Extract the [X, Y] coordinate from the center of the cell holding the provided text.  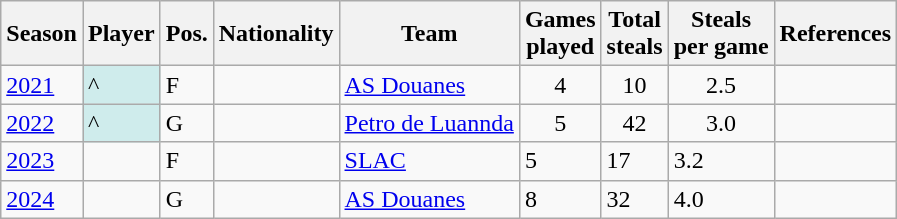
2021 [42, 85]
Totalsteals [634, 34]
42 [634, 123]
Nationality [276, 34]
8 [560, 199]
17 [634, 161]
2023 [42, 161]
References [836, 34]
4.0 [721, 199]
Season [42, 34]
Player [121, 34]
Team [429, 34]
4 [560, 85]
2022 [42, 123]
Pos. [186, 34]
3.2 [721, 161]
2024 [42, 199]
Stealsper game [721, 34]
SLAC [429, 161]
3.0 [721, 123]
10 [634, 85]
2.5 [721, 85]
Petro de Luannda [429, 123]
Gamesplayed [560, 34]
32 [634, 199]
